Detect which cell encompasses the target text, then output its [x, y] center coordinate. 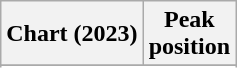
Peakposition [189, 34]
Chart (2023) [72, 34]
